Locate the cell with the specified text and output its (x, y) center coordinate. 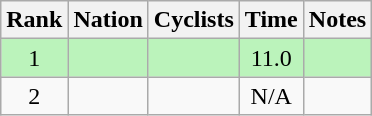
2 (34, 96)
Notes (337, 20)
11.0 (271, 58)
Nation (108, 20)
Cyclists (194, 20)
1 (34, 58)
Time (271, 20)
N/A (271, 96)
Rank (34, 20)
